For the text-containing cell, return its midpoint in (X, Y) coordinate format. 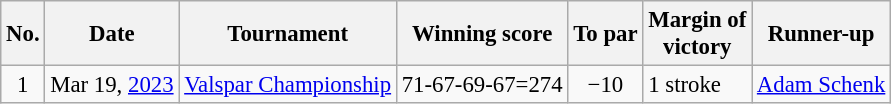
Date (112, 34)
Runner-up (822, 34)
1 (23, 85)
Adam Schenk (822, 85)
Tournament (288, 34)
71-67-69-67=274 (482, 85)
−10 (606, 85)
Margin ofvictory (698, 34)
Valspar Championship (288, 85)
Winning score (482, 34)
To par (606, 34)
Mar 19, 2023 (112, 85)
No. (23, 34)
1 stroke (698, 85)
